Output the [X, Y] coordinate of the center of the cell containing the given text.  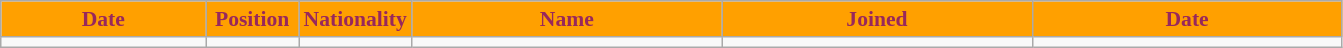
Position [252, 19]
Joined [877, 19]
Name [567, 19]
Nationality [354, 19]
